Detect which cell encompasses the target text, then output its (x, y) center coordinate. 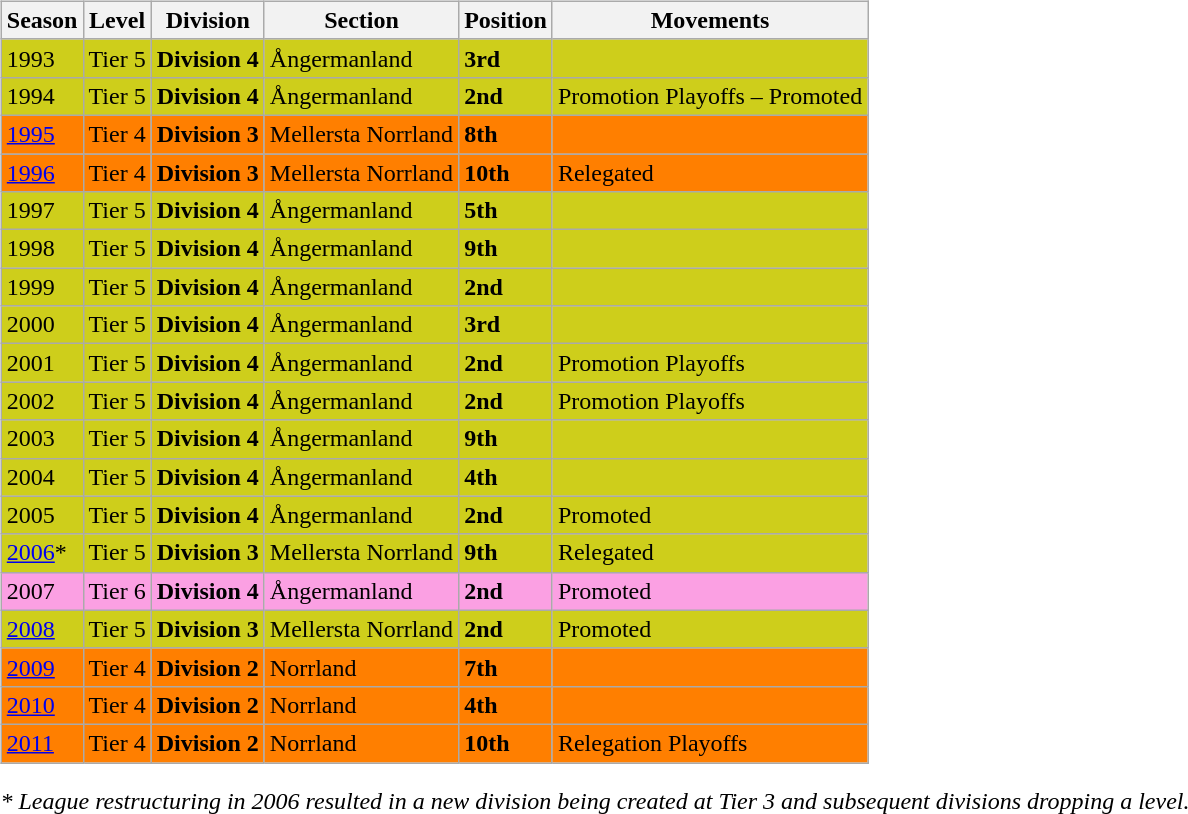
Section (361, 20)
2009 (42, 667)
2010 (42, 705)
Season (42, 20)
1994 (42, 96)
1999 (42, 287)
2001 (42, 363)
2008 (42, 629)
7th (506, 667)
2007 (42, 591)
2005 (42, 515)
1996 (42, 173)
1993 (42, 58)
2006* (42, 553)
Tier 6 (117, 591)
Division (208, 20)
2004 (42, 477)
2003 (42, 439)
2002 (42, 401)
5th (506, 211)
Position (506, 20)
8th (506, 134)
2011 (42, 743)
Level (117, 20)
1997 (42, 211)
Promotion Playoffs – Promoted (710, 96)
Movements (710, 20)
Relegation Playoffs (710, 743)
1995 (42, 134)
1998 (42, 249)
2000 (42, 325)
